For the text-containing cell, return its midpoint in [x, y] coordinate format. 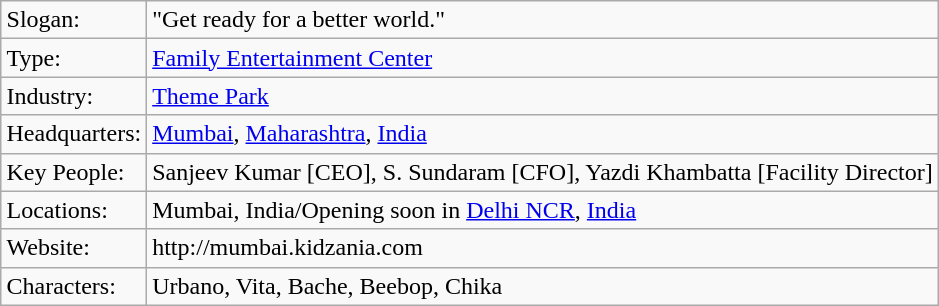
Slogan: [74, 20]
Family Entertainment Center [543, 58]
Locations: [74, 210]
Mumbai, Maharashtra, India [543, 134]
Urbano, Vita, Bache, Beebop, Chika [543, 286]
Headquarters: [74, 134]
Industry: [74, 96]
Key People: [74, 172]
Type: [74, 58]
Sanjeev Kumar [CEO], S. Sundaram [CFO], Yazdi Khambatta [Facility Director] [543, 172]
"Get ready for a better world." [543, 20]
Characters: [74, 286]
Website: [74, 248]
Theme Park [543, 96]
http://mumbai.kidzania.com [543, 248]
Mumbai, India/Opening soon in Delhi NCR, India [543, 210]
